Search for the cell housing the specified text and yield its [x, y] center coordinate. 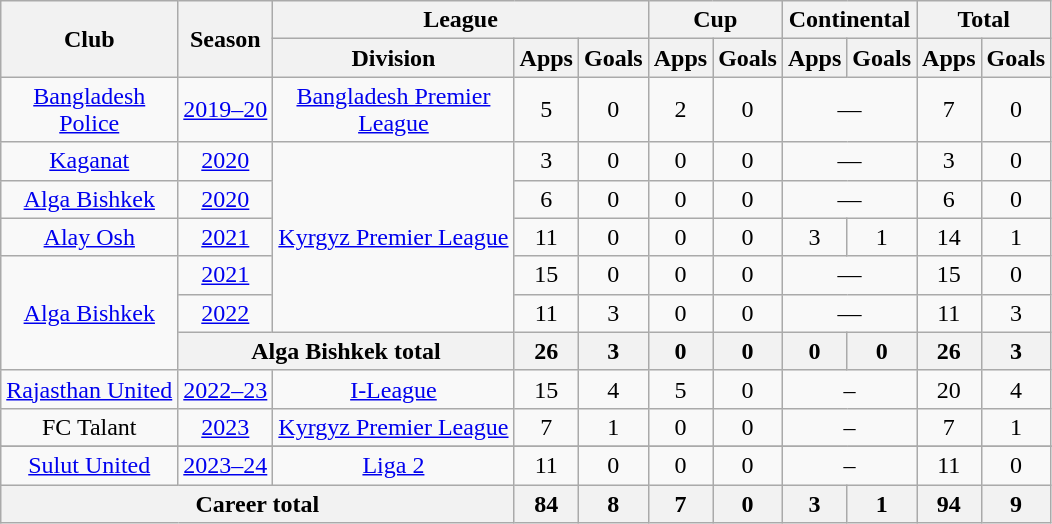
14 [949, 237]
Total [984, 20]
2022–23 [226, 389]
Club [90, 39]
Sulut United [90, 465]
Bangladesh Premier League [394, 110]
2 [680, 110]
Career total [258, 503]
84 [546, 503]
Alga Bishkek total [346, 351]
2023–24 [226, 465]
20 [949, 389]
Liga 2 [394, 465]
2023 [226, 427]
Division [394, 58]
Rajasthan United [90, 389]
9 [1016, 503]
94 [949, 503]
Kaganat [90, 161]
Season [226, 39]
8 [613, 503]
Alay Osh [90, 237]
Continental [849, 20]
2019–20 [226, 110]
FC Talant [90, 427]
I-League [394, 389]
Cup [715, 20]
League [460, 20]
2022 [226, 313]
Bangladesh Police [90, 110]
